For the text-containing cell, return its midpoint in [x, y] coordinate format. 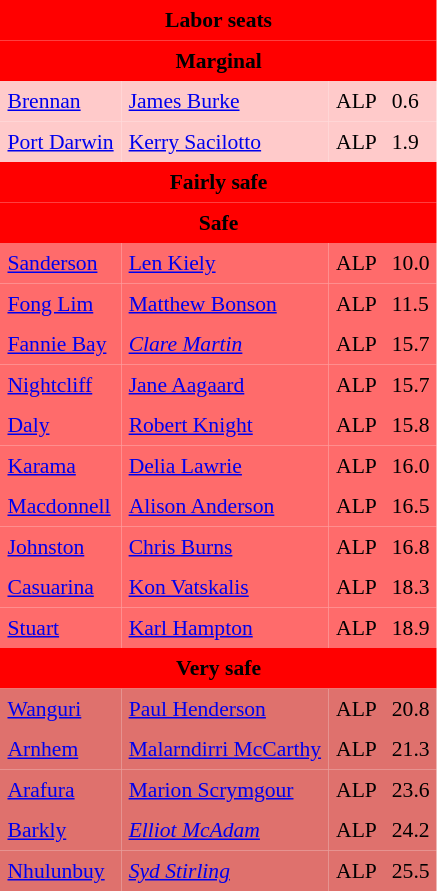
Barkly [60, 830]
20.8 [410, 708]
Port Darwin [60, 141]
Syd Stirling [224, 870]
Robert Knight [224, 425]
Arafura [60, 789]
1.9 [410, 141]
Stuart [60, 627]
Marion Scrymgour [224, 789]
Jane Aagaard [224, 384]
10.0 [410, 263]
Clare Martin [224, 344]
Fong Lim [60, 303]
25.5 [410, 870]
Delia Lawrie [224, 465]
Safe [218, 222]
Elliot McAdam [224, 830]
Malarndirri McCarthy [224, 749]
Nhulunbuy [60, 870]
16.5 [410, 506]
24.2 [410, 830]
Wanguri [60, 708]
Fannie Bay [60, 344]
Karama [60, 465]
Labor seats [218, 20]
James Burke [224, 101]
Brennan [60, 101]
Chris Burns [224, 546]
Very safe [218, 668]
Len Kiely [224, 263]
Alison Anderson [224, 506]
16.0 [410, 465]
21.3 [410, 749]
Macdonnell [60, 506]
Casuarina [60, 587]
Nightcliff [60, 384]
Daly [60, 425]
11.5 [410, 303]
15.8 [410, 425]
Johnston [60, 546]
Kon Vatskalis [224, 587]
Matthew Bonson [224, 303]
Kerry Sacilotto [224, 141]
23.6 [410, 789]
18.3 [410, 587]
Paul Henderson [224, 708]
0.6 [410, 101]
18.9 [410, 627]
16.8 [410, 546]
Fairly safe [218, 182]
Karl Hampton [224, 627]
Sanderson [60, 263]
Marginal [218, 60]
Arnhem [60, 749]
